Scan for the cell matching the given text and deliver its (X, Y) coordinate at center. 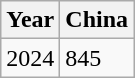
Year (30, 20)
2024 (30, 58)
845 (97, 58)
China (97, 20)
